Identify which cell holds the provided text, then report its [X, Y] central coordinate. 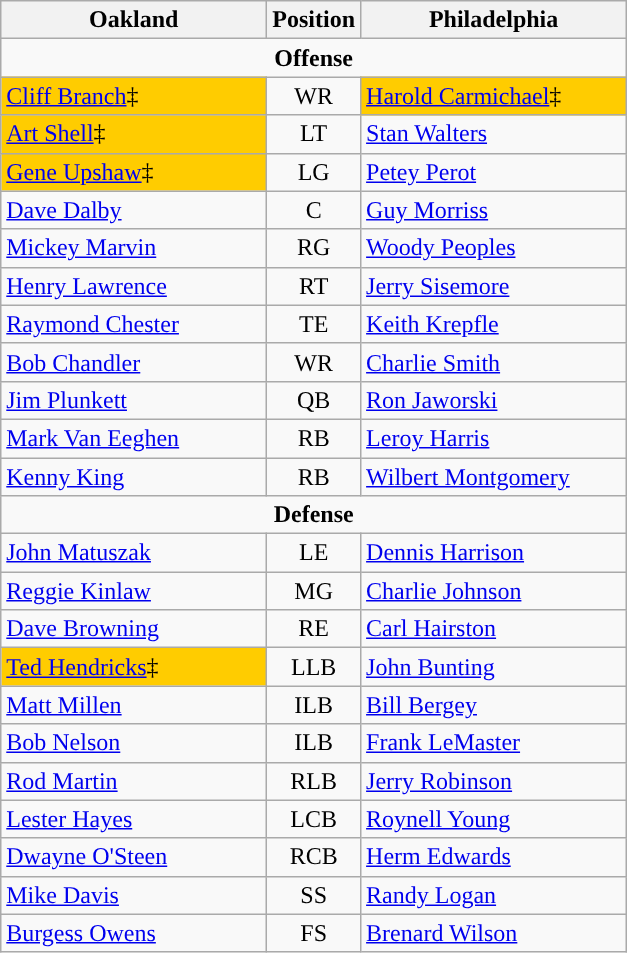
Woody Peoples [494, 248]
RT [314, 286]
SS [314, 895]
Offense [314, 58]
LCB [314, 819]
Cliff Branch‡ [134, 96]
LG [314, 172]
RG [314, 248]
Stan Walters [494, 134]
Guy Morriss [494, 210]
LT [314, 134]
Charlie Smith [494, 362]
RLB [314, 781]
Keith Krepfle [494, 324]
Ted Hendricks‡ [134, 667]
Dennis Harrison [494, 553]
Jerry Robinson [494, 781]
Mike Davis [134, 895]
Gene Upshaw‡ [134, 172]
Dave Dalby [134, 210]
Bob Nelson [134, 743]
Wilbert Montgomery [494, 477]
Burgess Owens [134, 933]
Dave Browning [134, 629]
Ron Jaworski [494, 400]
C [314, 210]
Mark Van Eeghen [134, 438]
Charlie Johnson [494, 591]
TE [314, 324]
John Matuszak [134, 553]
Reggie Kinlaw [134, 591]
LLB [314, 667]
Harold Carmichael‡ [494, 96]
Leroy Harris [494, 438]
LE [314, 553]
Roynell Young [494, 819]
Bill Bergey [494, 705]
Henry Lawrence [134, 286]
Jerry Sisemore [494, 286]
FS [314, 933]
Lester Hayes [134, 819]
Art Shell‡ [134, 134]
RE [314, 629]
Rod Martin [134, 781]
Matt Millen [134, 705]
Randy Logan [494, 895]
Defense [314, 515]
Petey Perot [494, 172]
Philadelphia [494, 20]
Jim Plunkett [134, 400]
Frank LeMaster [494, 743]
Oakland [134, 20]
Position [314, 20]
RCB [314, 857]
Raymond Chester [134, 324]
Brenard Wilson [494, 933]
Herm Edwards [494, 857]
MG [314, 591]
Dwayne O'Steen [134, 857]
Kenny King [134, 477]
Bob Chandler [134, 362]
QB [314, 400]
Carl Hairston [494, 629]
Mickey Marvin [134, 248]
John Bunting [494, 667]
